Return (X, Y) of the center of cell containing provided text 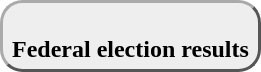
Federal election results (130, 36)
